Scan for the cell matching the given text and deliver its (x, y) coordinate at center. 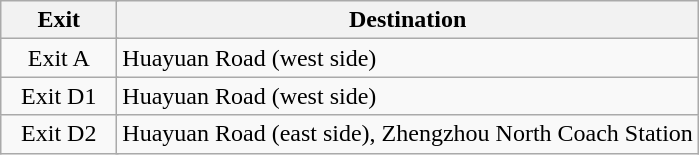
Exit A (59, 58)
Exit D2 (59, 134)
Destination (408, 20)
Exit (59, 20)
Exit D1 (59, 96)
Huayuan Road (east side), Zhengzhou North Coach Station (408, 134)
